Determine the [x, y] coordinate at the center of the cell enclosing the given text.  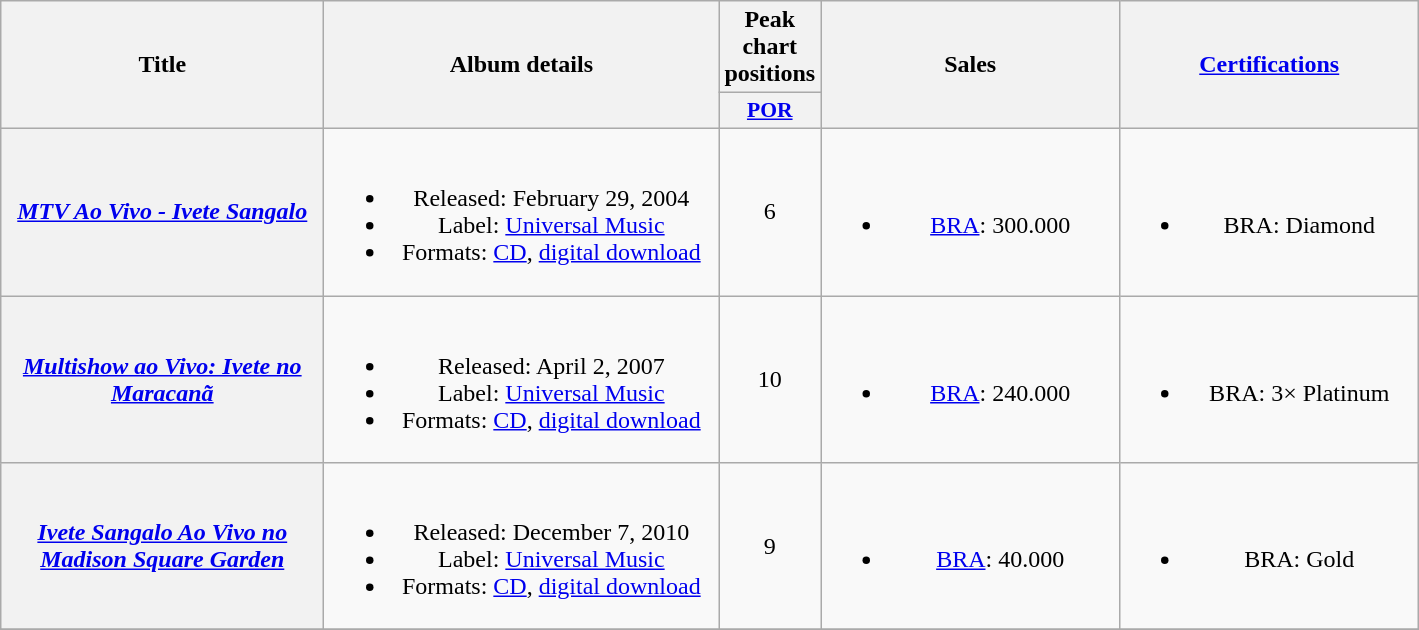
Ivete Sangalo Ao Vivo no Madison Square Garden [162, 546]
BRA: Gold [1270, 546]
Album details [522, 65]
BRA: 300.000 [970, 212]
10 [770, 380]
Peak chart positions [770, 47]
MTV Ao Vivo - Ivete Sangalo [162, 212]
Title [162, 65]
BRA: Diamond [1270, 212]
9 [770, 546]
Released: February 29, 2004Label: Universal MusicFormats: CD, digital download [522, 212]
Released: April 2, 2007Label: Universal MusicFormats: CD, digital download [522, 380]
Released: December 7, 2010Label: Universal MusicFormats: CD, digital download [522, 546]
Certifications [1270, 65]
POR [770, 111]
Multishow ao Vivo: Ivete no Maracanã [162, 380]
BRA: 3× Platinum [1270, 380]
BRA: 40.000 [970, 546]
6 [770, 212]
BRA: 240.000 [970, 380]
Sales [970, 65]
